Search for the cell housing the specified text and yield its (x, y) center coordinate. 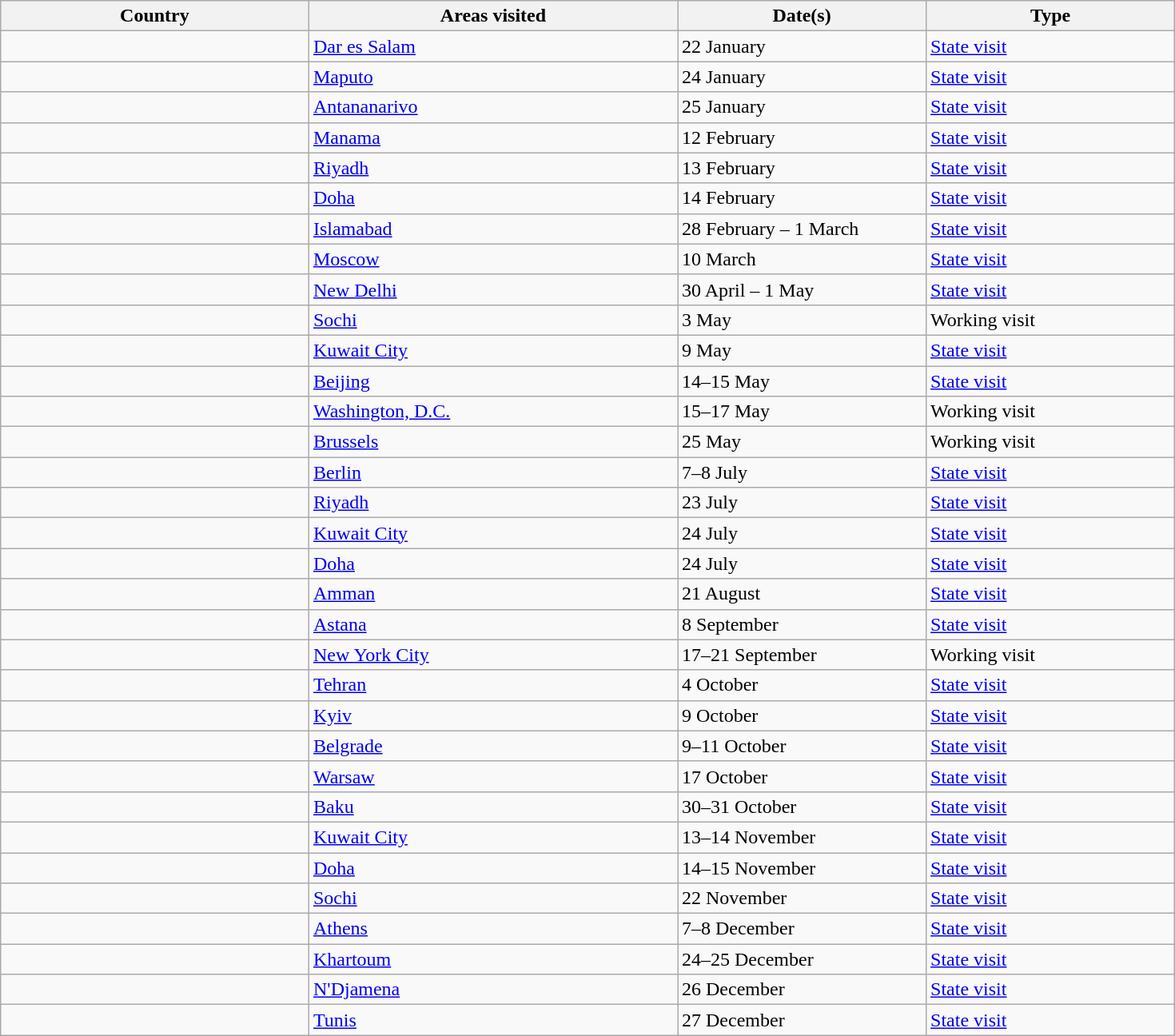
25 January (803, 107)
3 May (803, 320)
Type (1050, 16)
Tehran (492, 685)
Areas visited (492, 16)
15–17 May (803, 412)
Moscow (492, 259)
Country (154, 16)
22 November (803, 899)
N'Djamena (492, 990)
Brussels (492, 442)
27 December (803, 1020)
Astana (492, 624)
Date(s) (803, 16)
9 May (803, 350)
23 July (803, 503)
Washington, D.C. (492, 412)
25 May (803, 442)
12 February (803, 137)
Islamabad (492, 229)
22 January (803, 46)
7–8 December (803, 929)
Maputo (492, 77)
21 August (803, 594)
Berlin (492, 472)
28 February – 1 March (803, 229)
Khartoum (492, 959)
24–25 December (803, 959)
9–11 October (803, 746)
14–15 November (803, 867)
17 October (803, 776)
24 January (803, 77)
Baku (492, 807)
Beijing (492, 381)
New York City (492, 655)
Antananarivo (492, 107)
8 September (803, 624)
7–8 July (803, 472)
Belgrade (492, 746)
30–31 October (803, 807)
Kyiv (492, 715)
13 February (803, 168)
9 October (803, 715)
Athens (492, 929)
4 October (803, 685)
Dar es Salam (492, 46)
14 February (803, 198)
Amman (492, 594)
14–15 May (803, 381)
30 April – 1 May (803, 289)
Tunis (492, 1020)
Manama (492, 137)
26 December (803, 990)
New Delhi (492, 289)
13–14 November (803, 837)
Warsaw (492, 776)
10 March (803, 259)
17–21 September (803, 655)
